Scan for the cell matching the given text and deliver its [x, y] coordinate at center. 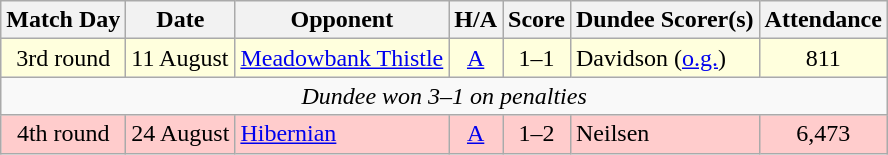
3rd round [64, 58]
6,473 [823, 134]
24 August [180, 134]
Attendance [823, 20]
H/A [476, 20]
Dundee won 3–1 on penalties [444, 96]
Hibernian [342, 134]
1–2 [537, 134]
4th round [64, 134]
Meadowbank Thistle [342, 58]
Dundee Scorer(s) [664, 20]
Neilsen [664, 134]
11 August [180, 58]
Score [537, 20]
Date [180, 20]
1–1 [537, 58]
Davidson (o.g.) [664, 58]
811 [823, 58]
Match Day [64, 20]
Opponent [342, 20]
